Determine the [X, Y] coordinate at the center of the cell enclosing the given text.  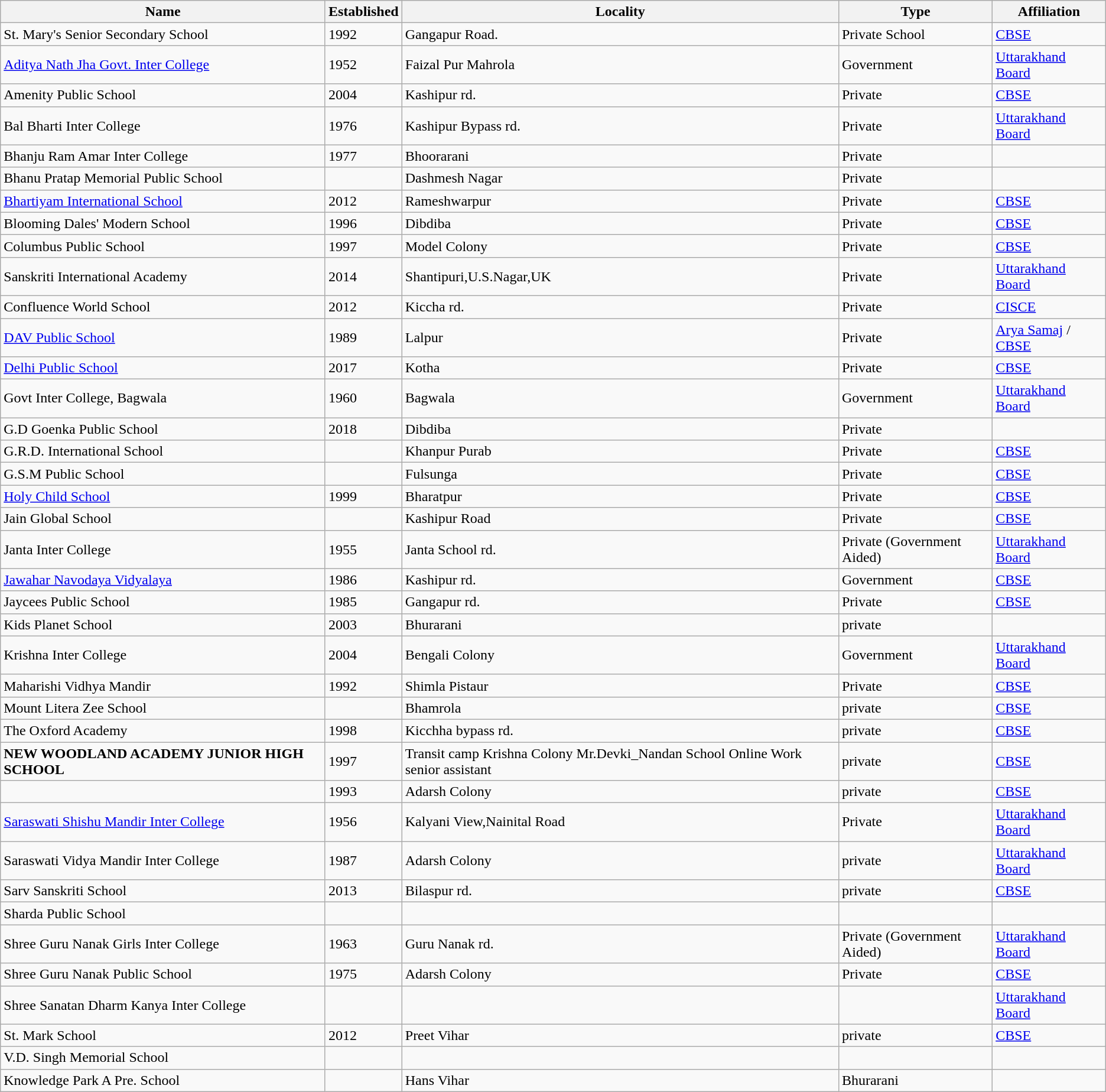
St. Mary's Senior Secondary School [163, 34]
Established [363, 12]
Model Colony [620, 246]
1952 [363, 65]
1996 [363, 223]
Kashipur Road [620, 519]
Khanpur Purab [620, 451]
2013 [363, 891]
1989 [363, 337]
Faizal Pur Mahrola [620, 65]
Maharishi Vidhya Mandir [163, 685]
Locality [620, 12]
Shree Sanatan Dharm Kanya Inter College [163, 1005]
Shantipuri,U.S.Nagar,UK [620, 277]
1993 [363, 792]
Bharatpur [620, 496]
1977 [363, 156]
Bilaspur rd. [620, 891]
Kids Planet School [163, 625]
Jain Global School [163, 519]
Holy Child School [163, 496]
NEW WOODLAND ACADEMY JUNIOR HIGH SCHOOL [163, 761]
Janta Inter College [163, 550]
Preet Vihar [620, 1035]
Aditya Nath Jha Govt. Inter College [163, 65]
1999 [363, 496]
Amenity Public School [163, 95]
Kashipur Bypass rd. [620, 125]
Bhanu Pratap Memorial Public School [163, 178]
Knowledge Park A Pre. School [163, 1080]
Private School [915, 34]
Guru Nanak rd. [620, 944]
Gangapur Road. [620, 34]
1985 [363, 602]
Fulsunga [620, 474]
2014 [363, 277]
Kotha [620, 368]
Krishna Inter College [163, 655]
2003 [363, 625]
Transit camp Krishna Colony Mr.Devki_Nandan School Online Work senior assistant [620, 761]
Sanskriti International Academy [163, 277]
Affiliation [1049, 12]
1975 [363, 974]
Hans Vihar [620, 1080]
CISCE [1049, 307]
Bhanju Ram Amar Inter College [163, 156]
St. Mark School [163, 1035]
Dashmesh Nagar [620, 178]
G.R.D. International School [163, 451]
Saraswati Vidya Mandir Inter College [163, 860]
Type [915, 12]
Rameshwarpur [620, 201]
Govt Inter College, Bagwala [163, 398]
1963 [363, 944]
Bhamrola [620, 708]
Confluence World School [163, 307]
Mount Litera Zee School [163, 708]
Blooming Dales' Modern School [163, 223]
Arya Samaj / CBSE [1049, 337]
The Oxford Academy [163, 730]
Saraswati Shishu Mandir Inter College [163, 823]
Bhartiyam International School [163, 201]
Delhi Public School [163, 368]
Shimla Pistaur [620, 685]
Bhoorarani [620, 156]
Kicchha bypass rd. [620, 730]
Gangapur rd. [620, 602]
Jaycees Public School [163, 602]
1987 [363, 860]
1986 [363, 580]
Sharda Public School [163, 914]
G.S.M Public School [163, 474]
1956 [363, 823]
Bal Bharti Inter College [163, 125]
1955 [363, 550]
Bagwala [620, 398]
G.D Goenka Public School [163, 429]
Lalpur [620, 337]
1976 [363, 125]
Jawahar Navodaya Vidyalaya [163, 580]
V.D. Singh Memorial School [163, 1058]
Name [163, 12]
Columbus Public School [163, 246]
Bengali Colony [620, 655]
Shree Guru Nanak Public School [163, 974]
2018 [363, 429]
Sarv Sanskriti School [163, 891]
1998 [363, 730]
DAV Public School [163, 337]
1960 [363, 398]
Kalyani View,Nainital Road [620, 823]
2017 [363, 368]
Janta School rd. [620, 550]
Shree Guru Nanak Girls Inter College [163, 944]
Kiccha rd. [620, 307]
